Pinpoint the cell where the given text exists, returning its [x, y] midpoint coordinate. 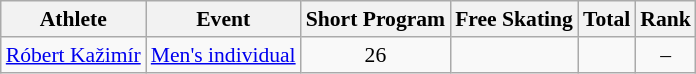
Total [606, 19]
26 [376, 55]
Men's individual [224, 55]
Free Skating [514, 19]
Event [224, 19]
Short Program [376, 19]
Róbert Kažimír [74, 55]
Athlete [74, 19]
– [666, 55]
Rank [666, 19]
